Detect which cell encompasses the target text, then output its (X, Y) center coordinate. 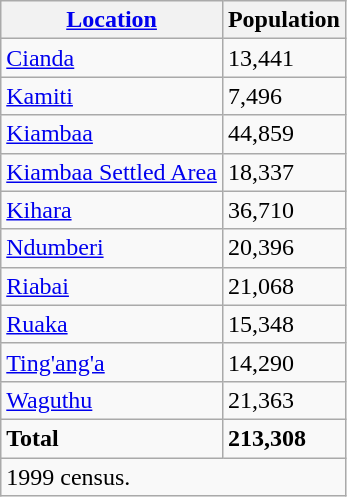
Location (112, 20)
21,068 (284, 286)
36,710 (284, 210)
Kiambaa (112, 134)
Cianda (112, 58)
20,396 (284, 248)
Riabai (112, 286)
Ndumberi (112, 248)
18,337 (284, 172)
Total (112, 438)
1999 census. (174, 477)
Kihara (112, 210)
Ting'ang'a (112, 362)
213,308 (284, 438)
14,290 (284, 362)
Kiambaa Settled Area (112, 172)
21,363 (284, 400)
13,441 (284, 58)
7,496 (284, 96)
Kamiti (112, 96)
Ruaka (112, 324)
Population (284, 20)
44,859 (284, 134)
Waguthu (112, 400)
15,348 (284, 324)
